Extract the [X, Y] coordinate from the center of the cell holding the provided text.  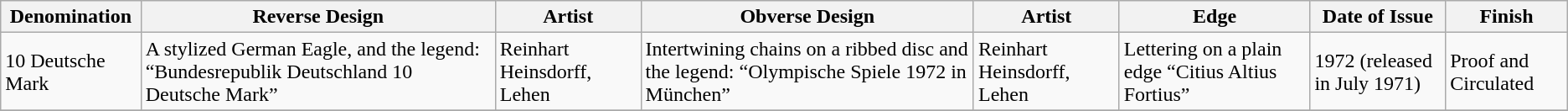
Edge [1215, 17]
10 Deutsche Mark [70, 71]
Finish [1507, 17]
Reverse Design [318, 17]
1972 (released in July 1971) [1378, 71]
Intertwining chains on a ribbed disc and the legend: “Olympische Spiele 1972 in München” [807, 71]
Date of Issue [1378, 17]
A stylized German Eagle, and the legend: “Bundesrepublik Deutschland 10 Deutsche Mark” [318, 71]
Proof and Circulated [1507, 71]
Denomination [70, 17]
Obverse Design [807, 17]
Lettering on a plain edge “Citius Altius Fortius” [1215, 71]
